Identify which cell holds the provided text, then report its [x, y] central coordinate. 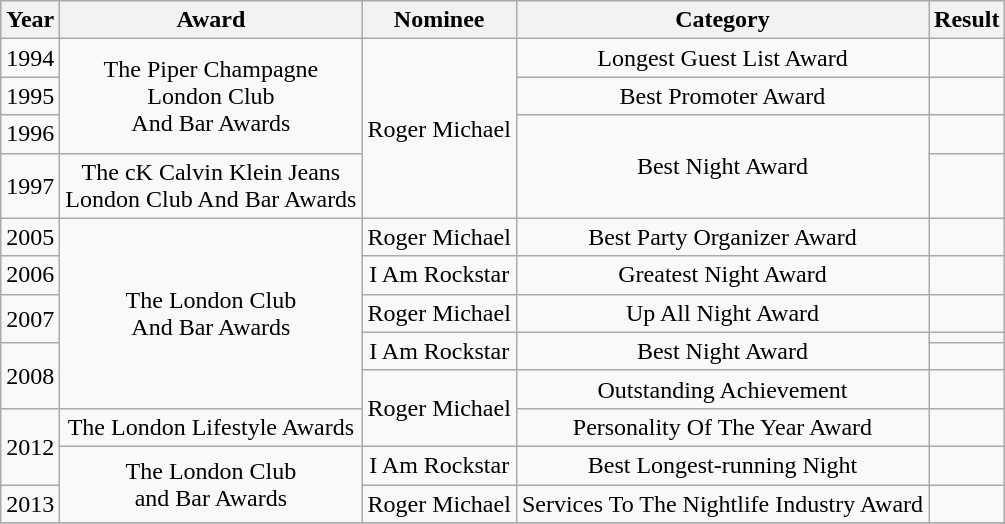
The cK Calvin Klein JeansLondon Club And Bar Awards [211, 186]
The London Cluband Bar Awards [211, 484]
2005 [30, 237]
Award [211, 20]
The Piper ChampagneLondon ClubAnd Bar Awards [211, 96]
Personality Of The Year Award [722, 427]
1995 [30, 96]
Longest Guest List Award [722, 58]
2008 [30, 376]
2013 [30, 503]
The London ClubAnd Bar Awards [211, 313]
Outstanding Achievement [722, 389]
Up All Night Award [722, 313]
Best Party Organizer Award [722, 237]
Services To The Nightlife Industry Award [722, 503]
Result [967, 20]
Nominee [439, 20]
Year [30, 20]
1994 [30, 58]
2006 [30, 275]
1996 [30, 134]
Best Promoter Award [722, 96]
Best Longest-running Night [722, 465]
2007 [30, 318]
Category [722, 20]
2012 [30, 446]
1997 [30, 186]
The London Lifestyle Awards [211, 427]
Greatest Night Award [722, 275]
